Extract the [x, y] coordinate from the center of the cell holding the provided text.  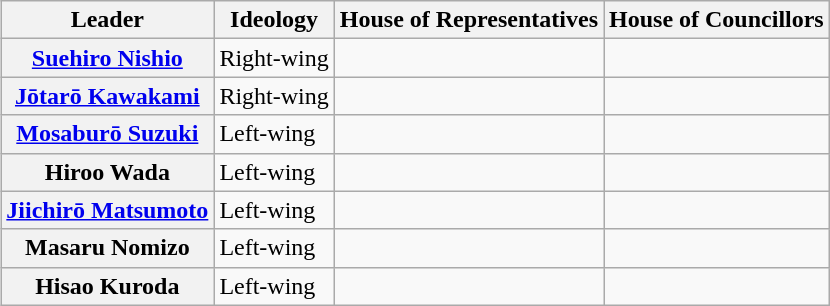
Masaru Nomizo [108, 248]
Suehiro Nishio [108, 58]
Leader [108, 20]
House of Representatives [468, 20]
Hisao Kuroda [108, 286]
Jiichirō Matsumoto [108, 210]
House of Councillors [717, 20]
Ideology [274, 20]
Hiroo Wada [108, 172]
Jōtarō Kawakami [108, 96]
Mosaburō Suzuki [108, 134]
